Pinpoint the cell where the given text exists, returning its (X, Y) midpoint coordinate. 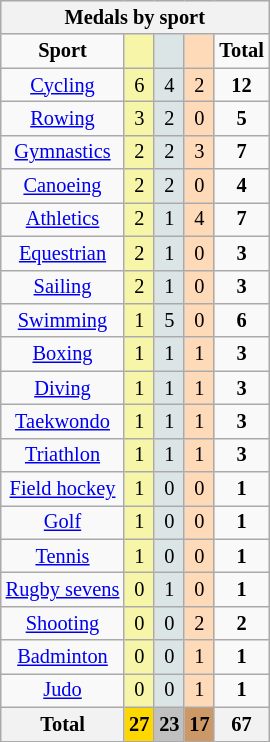
27 (139, 724)
Medals by sport (135, 17)
Canoeing (63, 186)
Golf (63, 522)
Shooting (63, 623)
Sport (63, 51)
Cycling (63, 85)
Diving (63, 388)
Rowing (63, 118)
Judo (63, 690)
12 (241, 85)
Boxing (63, 354)
23 (169, 724)
Taekwondo (63, 421)
Sailing (63, 287)
Tennis (63, 556)
Triathlon (63, 455)
Equestrian (63, 253)
Field hockey (63, 489)
67 (241, 724)
Gymnastics (63, 152)
Badminton (63, 657)
Rugby sevens (63, 589)
17 (199, 724)
Athletics (63, 219)
Swimming (63, 320)
